Detect which cell encompasses the target text, then output its [x, y] center coordinate. 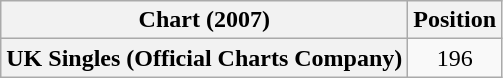
196 [455, 58]
Chart (2007) [204, 20]
Position [455, 20]
UK Singles (Official Charts Company) [204, 58]
